Extract the [x, y] coordinate from the center of the cell holding the provided text.  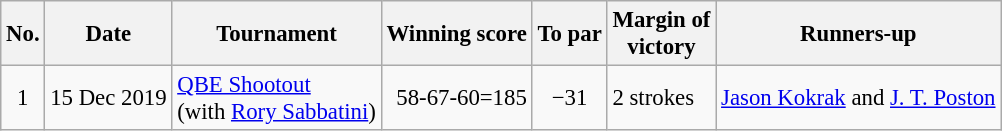
58-67-60=185 [456, 98]
Runners-up [858, 34]
Date [108, 34]
Winning score [456, 34]
Jason Kokrak and J. T. Poston [858, 98]
2 strokes [662, 98]
Margin ofvictory [662, 34]
To par [570, 34]
15 Dec 2019 [108, 98]
QBE Shootout(with Rory Sabbatini) [276, 98]
Tournament [276, 34]
−31 [570, 98]
No. [23, 34]
1 [23, 98]
